Scan for the cell matching the given text and deliver its (x, y) coordinate at center. 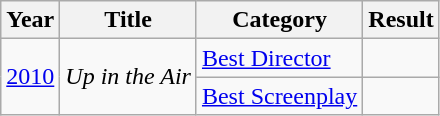
2010 (30, 77)
Up in the Air (128, 77)
Title (128, 20)
Year (30, 20)
Best Director (279, 58)
Result (401, 20)
Best Screenplay (279, 96)
Category (279, 20)
